Locate the cell with the specified text and output its (X, Y) center coordinate. 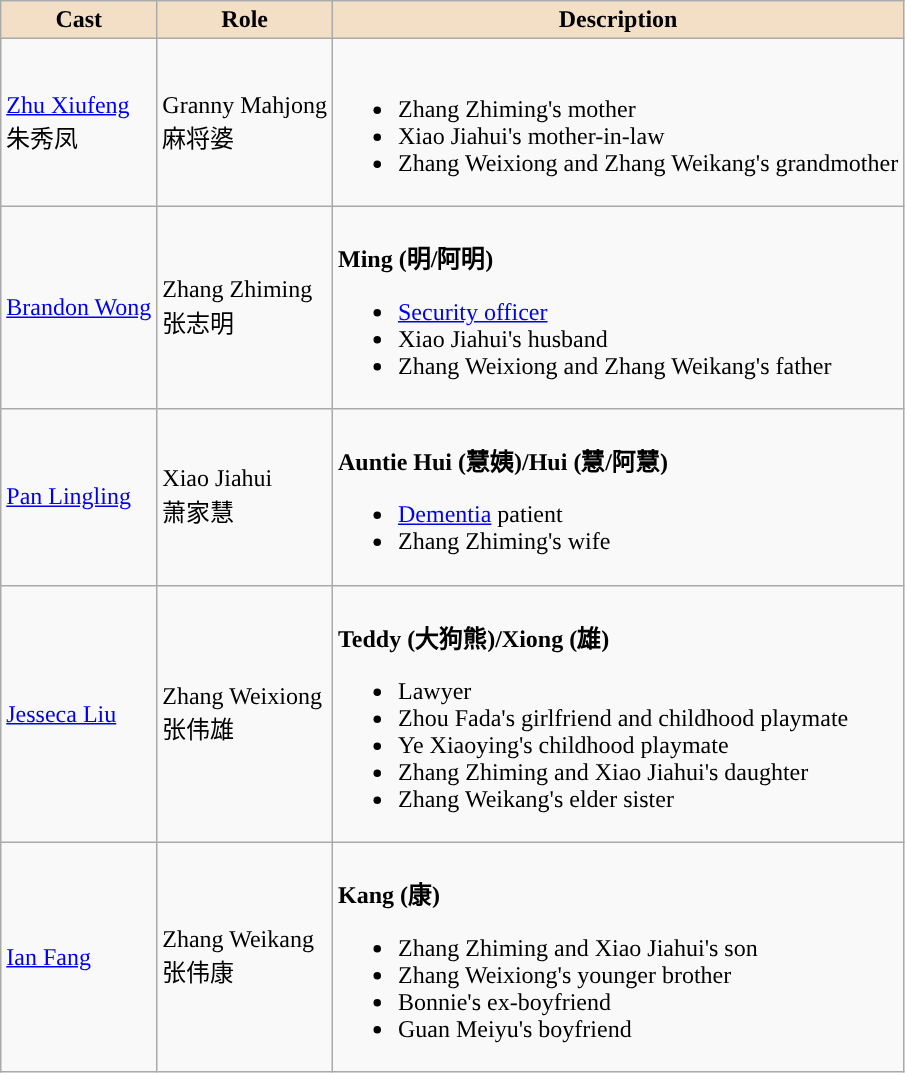
Ian Fang (79, 957)
Kang (康)Zhang Zhiming and Xiao Jiahui's sonZhang Weixiong's younger brotherBonnie's ex-boyfriendGuan Meiyu's boyfriend (618, 957)
Jesseca Liu (79, 714)
Zhang Weixiong 张伟雄 (245, 714)
Zhu Xiufeng 朱秀凤 (79, 122)
Zhang Weikang 张伟康 (245, 957)
Ming (明/阿明)Security officerXiao Jiahui's husbandZhang Weixiong and Zhang Weikang's father (618, 308)
Cast (79, 20)
Pan Lingling (79, 497)
Description (618, 20)
Granny Mahjong 麻将婆 (245, 122)
Zhang Zhiming 张志明 (245, 308)
Role (245, 20)
Xiao Jiahui 萧家慧 (245, 497)
Auntie Hui (慧姨)/Hui (慧/阿慧)Dementia patientZhang Zhiming's wife (618, 497)
Brandon Wong (79, 308)
Zhang Zhiming's motherXiao Jiahui's mother-in-lawZhang Weixiong and Zhang Weikang's grandmother (618, 122)
